Output the [X, Y] coordinate of the center of the cell containing the given text.  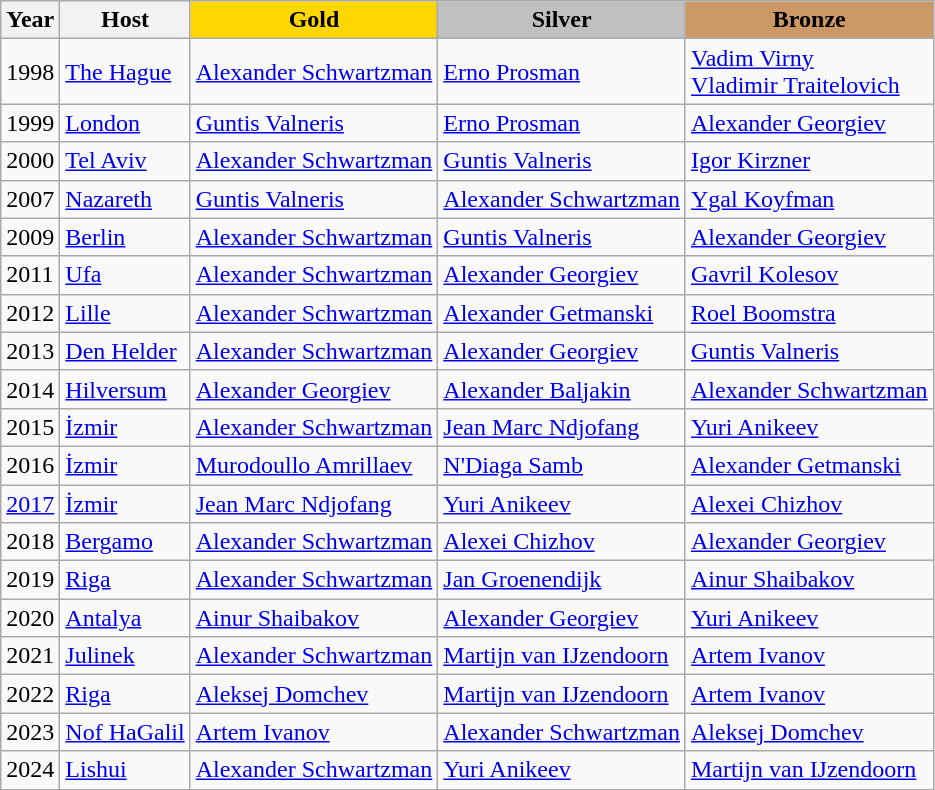
Bergamo [125, 542]
Host [125, 20]
Antalya [125, 618]
Roel Boomstra [809, 313]
Tel Aviv [125, 161]
2013 [30, 351]
2007 [30, 199]
Berlin [125, 237]
1998 [30, 72]
2023 [30, 732]
Gold [314, 20]
2014 [30, 389]
Hilversum [125, 389]
Year [30, 20]
2012 [30, 313]
2021 [30, 656]
Alexander Baljakin [562, 389]
Bronze [809, 20]
Lille [125, 313]
2019 [30, 580]
N'Diaga Samb [562, 465]
London [125, 123]
Gavril Kolesov [809, 275]
Ygal Koyfman [809, 199]
2011 [30, 275]
Nof HaGalil [125, 732]
Murodoullo Amrillaev [314, 465]
The Hague [125, 72]
2020 [30, 618]
Julinek [125, 656]
Lishui [125, 770]
Vadim Virny Vladimir Traitelovich [809, 72]
Den Helder [125, 351]
Nazareth [125, 199]
1999 [30, 123]
Ufa [125, 275]
Silver [562, 20]
Igor Kirzner [809, 161]
2024 [30, 770]
Jan Groenendijk [562, 580]
2022 [30, 694]
2017 [30, 503]
2015 [30, 427]
2016 [30, 465]
2018 [30, 542]
2000 [30, 161]
2009 [30, 237]
